Provide the [X, Y] coordinate of the cell's center where the given text is located.  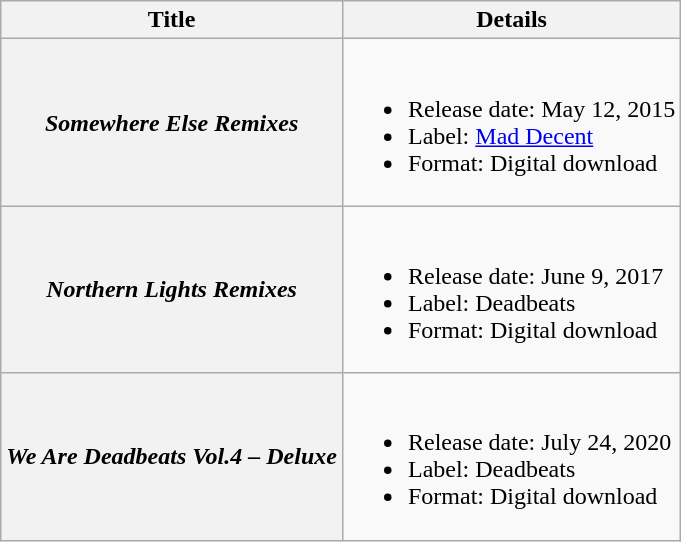
Release date: June 9, 2017Label: DeadbeatsFormat: Digital download [511, 290]
We Are Deadbeats Vol.4 – Deluxe [172, 456]
Somewhere Else Remixes [172, 122]
Details [511, 20]
Release date: July 24, 2020Label: DeadbeatsFormat: Digital download [511, 456]
Title [172, 20]
Release date: May 12, 2015Label: Mad DecentFormat: Digital download [511, 122]
Northern Lights Remixes [172, 290]
